For the text-containing cell, return its midpoint in [x, y] coordinate format. 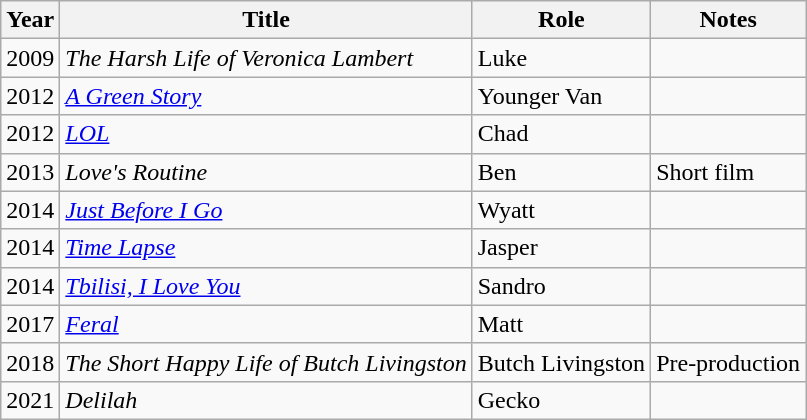
A Green Story [266, 96]
Gecko [561, 400]
Ben [561, 172]
Role [561, 20]
Year [30, 20]
Delilah [266, 400]
Title [266, 20]
Love's Routine [266, 172]
Younger Van [561, 96]
2013 [30, 172]
Pre-production [728, 362]
Matt [561, 324]
2018 [30, 362]
The Short Happy Life of Butch Livingston [266, 362]
Wyatt [561, 210]
Notes [728, 20]
Short film [728, 172]
Jasper [561, 248]
Luke [561, 58]
Chad [561, 134]
2009 [30, 58]
Sandro [561, 286]
2017 [30, 324]
The Harsh Life of Veronica Lambert [266, 58]
Butch Livingston [561, 362]
Just Before I Go [266, 210]
Time Lapse [266, 248]
Feral [266, 324]
LOL [266, 134]
Tbilisi, I Love You [266, 286]
2021 [30, 400]
